Return the (x, y) coordinate for the center point of the cell that contains the specified text.  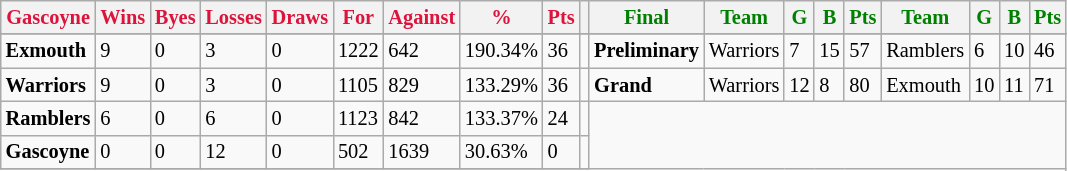
8 (829, 85)
1105 (358, 85)
24 (562, 118)
642 (422, 51)
190.34% (502, 51)
57 (862, 51)
30.63% (502, 152)
Wins (122, 17)
Losses (233, 17)
15 (829, 51)
For (358, 17)
133.37% (502, 118)
Draws (300, 17)
80 (862, 85)
7 (799, 51)
Against (422, 17)
% (502, 17)
Byes (175, 17)
829 (422, 85)
842 (422, 118)
1123 (358, 118)
Preliminary (646, 51)
Final (646, 17)
133.29% (502, 85)
1639 (422, 152)
71 (1048, 85)
1222 (358, 51)
Grand (646, 85)
11 (1014, 85)
502 (358, 152)
46 (1048, 51)
